Scan for the cell matching the given text and deliver its [X, Y] coordinate at center. 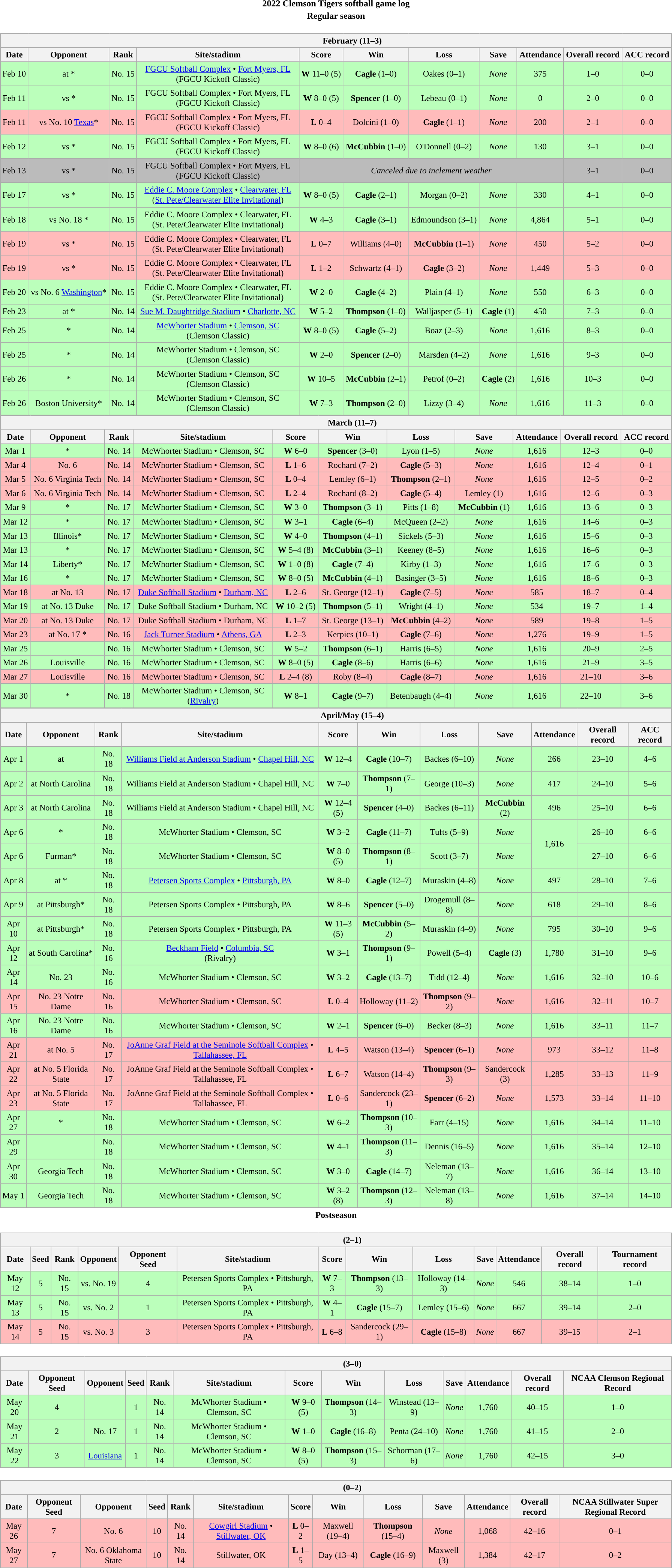
Mar 12 [15, 522]
Drogemull (8–8) [449, 904]
Mar 9 [15, 507]
W 4–3 [321, 219]
31–10 [603, 953]
Thompson (2–0) [376, 403]
Jack Turner Stadium • Athens, GA [203, 634]
Canceled due to inclement weather [431, 171]
Louisiana [105, 1456]
2 [57, 1431]
Apr 27 [13, 1123]
12–10 [650, 1147]
McCubbin (1–1) [444, 244]
Apr 21 [13, 1050]
L 1–2 [321, 268]
May 22 [15, 1456]
585 [537, 592]
L 1–5 [301, 1556]
Boaz (2–3) [444, 330]
Cowgirl Stadium • Stillwater, OK [241, 1531]
9–3 [593, 355]
Cagle (7–4) [352, 564]
Thompson (7–1) [388, 783]
1–4 [646, 606]
497 [554, 880]
L 0–2 [301, 1531]
Mar 30 [15, 696]
Apr 14 [13, 977]
Cagle (7–5) [421, 592]
4,864 [540, 219]
No. 6 Oklahoma State [113, 1556]
W 12–4 (5) [338, 807]
Thompson (10–3) [388, 1123]
973 [554, 1050]
1,276 [537, 634]
23–10 [603, 759]
Schorman (17–6) [414, 1456]
14–6 [591, 522]
Cagle (6–4) [352, 522]
Spencer (5–0) [388, 904]
266 [554, 759]
Thompson (1–0) [376, 311]
15–6 [591, 536]
Thompson (13–3) [379, 1283]
Thompson (5–1) [352, 606]
Neleman (13–7) [449, 1171]
W 8–0 (6) [321, 146]
12–5 [591, 479]
L 6–8 [332, 1332]
Sue M. Daughtridge Stadium • Charlotte, NC [218, 311]
795 [554, 929]
34–14 [603, 1123]
Sandercock (23–1) [388, 1099]
26–10 [603, 831]
36–14 [603, 1171]
Cagle (15–7) [379, 1307]
11–9 [650, 1074]
Cagle (9–7) [352, 696]
496 [554, 807]
Backes (6–11) [449, 807]
5–1 [593, 219]
Feb 12 [14, 146]
33–14 [603, 1099]
33–13 [603, 1074]
W 6–0 [295, 451]
L 2–4 (8) [295, 677]
Cagle (5–2) [376, 330]
Cagle (13–7) [388, 977]
W 7–0 [338, 783]
41–15 [537, 1431]
30–10 [603, 929]
at South Carolina* [61, 953]
Thompson (2–1) [421, 479]
McCubbin (4–1) [352, 578]
at No. 13 [67, 592]
May 27 [14, 1556]
12–4 [591, 465]
(0–2) [336, 1488]
11–7 [650, 1026]
Feb 23 [14, 311]
Maxwell (19–4) [338, 1531]
NCAA Clemson Regional Record [618, 1383]
Apr 29 [13, 1147]
Wright (4–1) [421, 606]
Cagle (7–6) [421, 634]
Petrof (0–2) [444, 379]
Watson (13–4) [388, 1050]
6–3 [593, 292]
L 2–3 [295, 634]
Marsden (4–2) [444, 355]
Spencer (1–0) [376, 98]
12–3 [591, 451]
Plain (4–1) [444, 292]
W 4–0 [295, 536]
Cagle (11–7) [388, 831]
No. 23 [61, 977]
42–16 [535, 1531]
Neleman (13–8) [449, 1195]
Thompson (14–3) [353, 1407]
W 6–2 [338, 1123]
W 1–0 (8) [295, 564]
Holloway (14–3) [443, 1283]
L 1–7 [295, 620]
McCubbin (5–2) [388, 929]
33–11 [603, 1026]
4–6 [650, 759]
Apr 22 [13, 1074]
Lebeau (0–1) [444, 98]
Oakes (0–1) [444, 74]
Cagle (2–1) [376, 195]
Spencer (6–1) [449, 1050]
McCubbin (2–1) [376, 379]
32–10 [603, 977]
W 12–4 [338, 759]
Sandercock (3) [505, 1074]
17–6 [591, 564]
Furman* [61, 856]
Feb 18 [14, 219]
10–7 [650, 1001]
L 4–5 [338, 1050]
Rochard (8–2) [352, 493]
Mar 1 [15, 451]
Williams (4–0) [376, 244]
Thompson (3–1) [352, 507]
at No. 5 [61, 1050]
Apr 8 [13, 880]
11–3 [593, 403]
28–10 [603, 880]
Liberty* [67, 564]
Winstead (13–9) [414, 1407]
Spencer (2–0) [376, 355]
Powell (5–4) [449, 953]
Lemley (15–6) [443, 1307]
Walljasper (5–1) [444, 311]
May 12 [15, 1283]
Harris (6–5) [421, 648]
29–10 [603, 904]
Cagle (16–8) [353, 1431]
4–1 [593, 195]
L 6–7 [338, 1074]
Feb 13 [14, 171]
14–10 [650, 1195]
Apr 1 [13, 759]
Cagle (8–6) [352, 663]
vs No. 6 Washington* [69, 292]
W 1–0 [303, 1431]
Harris (6–6) [421, 663]
20–9 [591, 648]
37–14 [603, 1195]
vs. No. 2 [98, 1307]
Thompson (8–1) [388, 856]
May 21 [15, 1431]
32–11 [603, 1001]
Cagle (3–2) [444, 268]
L 0–7 [321, 244]
130 [540, 146]
Cagle (10–7) [388, 759]
Spencer (6–0) [388, 1026]
Thompson (4–1) [352, 536]
vs No. 10 Texas* [69, 122]
W 11–0 (5) [321, 74]
Holloway (11–2) [388, 1001]
3–0 [618, 1456]
Apr 2 [13, 783]
Apr 3 [13, 807]
330 [540, 195]
(2–1) [336, 1240]
7–3 [593, 311]
Mar 5 [15, 479]
1,285 [554, 1074]
Cagle (5–3) [421, 465]
Mar 27 [15, 677]
Thompson (9–2) [449, 1001]
McCubbin (1–0) [376, 146]
19–7 [591, 606]
Cagle (3) [505, 953]
21–9 [591, 663]
21–10 [591, 677]
McCubbin (2) [505, 807]
Lizzy (3–4) [444, 403]
Farr (4–15) [449, 1123]
Lyon (1–5) [421, 451]
Cagle (12–7) [388, 880]
0–4 [646, 592]
L 1–6 [295, 465]
12–6 [591, 493]
546 [519, 1283]
589 [537, 620]
Basinger (3–5) [421, 578]
W 11–3 (5) [338, 929]
Apr 23 [13, 1099]
Thompson (15–4) [393, 1531]
Watson (14–4) [388, 1074]
St. George (12–1) [352, 592]
19–9 [591, 634]
Maxwell (3) [443, 1556]
Spencer (3–0) [352, 451]
375 [540, 74]
40–15 [537, 1407]
24–10 [603, 783]
Sickels (5–3) [421, 536]
Rochard (7–2) [352, 465]
Scott (3–7) [449, 856]
W 8–6 [338, 904]
February (11–3) [336, 41]
39–14 [570, 1307]
Thompson (6–1) [352, 648]
550 [540, 292]
W 3–2 (8) [338, 1195]
May 13 [15, 1307]
W 8–0 [338, 880]
Apr 12 [13, 953]
Sandercock (29–1) [379, 1332]
at No. 17 * [67, 634]
Tournament record [634, 1259]
Cagle (14–7) [388, 1171]
19–8 [591, 620]
33–12 [603, 1050]
NCAA Stillwater Super Regional Record [615, 1507]
W 9–0 (5) [303, 1407]
1,068 [487, 1531]
Dennis (16–5) [449, 1147]
Spencer (6–2) [449, 1099]
Dolcini (1–0) [376, 122]
(3–0) [336, 1364]
25–10 [603, 807]
L 0–6 [338, 1099]
Morgan (0–2) [444, 195]
Lemley (1) [484, 493]
May 1 [13, 1195]
27–10 [603, 856]
Mar 14 [15, 564]
Roby (8–4) [352, 677]
1,573 [554, 1099]
22–10 [591, 696]
1,449 [540, 268]
George (10–3) [449, 783]
L 2–6 [295, 592]
vs. No. 19 [98, 1283]
Cagle (5–4) [421, 493]
42–15 [537, 1456]
Mar 25 [15, 648]
Muraskin (4–8) [449, 880]
Mar 23 [15, 634]
W 10–5 [321, 379]
Stillwater, OK [241, 1556]
Edmoundson (3–1) [444, 219]
200 [540, 122]
18–6 [591, 578]
Thompson (9–1) [388, 953]
Mar 20 [15, 620]
3–5 [646, 663]
38–14 [570, 1283]
Thompson (11–3) [388, 1147]
1,384 [487, 1556]
vs No. 18 * [69, 219]
Muraskin (4–9) [449, 929]
O'Donnell (0–2) [444, 146]
vs. No. 3 [98, 1332]
Penta (24–10) [414, 1431]
W 10–2 (5) [295, 606]
5–6 [650, 783]
Thompson (12–3) [388, 1195]
Cagle (3–1) [376, 219]
13–6 [591, 507]
10–6 [650, 977]
5–3 [593, 268]
May 20 [15, 1407]
Cagle (1–1) [444, 122]
Feb 10 [14, 74]
McCubbin (3–1) [352, 550]
Apr 9 [13, 904]
Illinois* [67, 536]
Mar 18 [15, 592]
35–14 [603, 1147]
W 8–1 [295, 696]
Cagle (8–7) [421, 677]
Spencer (4–0) [388, 807]
W 2–1 [338, 1026]
Backes (6–10) [449, 759]
Kerpics (10–1) [352, 634]
Keeney (8–5) [421, 550]
534 [537, 606]
Cagle (1–0) [376, 74]
8–3 [593, 330]
Mar 19 [15, 606]
Boston University* [69, 403]
Beckham Field • Columbia, SC(Rivalry) [220, 953]
618 [554, 904]
0 [540, 98]
18–7 [591, 592]
Day (13–4) [338, 1556]
10–3 [593, 379]
McQueen (2–2) [421, 522]
42–17 [535, 1556]
McCubbin (1) [484, 507]
Cagle (4–2) [376, 292]
8–6 [650, 904]
Lemley (6–1) [352, 479]
Apr 16 [13, 1026]
Feb 20 [14, 292]
at [61, 759]
Mar 4 [15, 465]
2–5 [646, 648]
Apr 15 [13, 1001]
16–6 [591, 550]
Cagle (15–8) [443, 1332]
417 [554, 783]
1,780 [554, 953]
Tidd (12–4) [449, 977]
Thompson (9–3) [449, 1074]
Cagle (16–9) [393, 1556]
May 26 [14, 1531]
Mar 16 [15, 578]
7–6 [650, 880]
May 14 [15, 1332]
McCubbin (4–2) [421, 620]
McWhorter Stadium • Clemson, SC(Rivalry) [203, 696]
Cagle (2) [498, 379]
St. George (13–1) [352, 620]
Mar 26 [15, 663]
39–15 [570, 1332]
Schwartz (4–1) [376, 268]
Apr 10 [13, 929]
11–8 [650, 1050]
5–2 [593, 244]
L 2–4 [295, 493]
Kirby (1–3) [421, 564]
Apr 30 [13, 1171]
March (11–7) [336, 423]
Tufts (5–9) [449, 831]
Pitts (1–8) [421, 507]
Thompson (15–3) [353, 1456]
Becker (8–3) [449, 1026]
Betenbaugh (4–4) [421, 696]
Feb 17 [14, 195]
Mar 6 [15, 493]
13–10 [650, 1171]
April/May (15–4) [336, 716]
Cagle (1) [498, 311]
W 5–4 (8) [295, 550]
